Identify which cell holds the provided text, then report its [x, y] central coordinate. 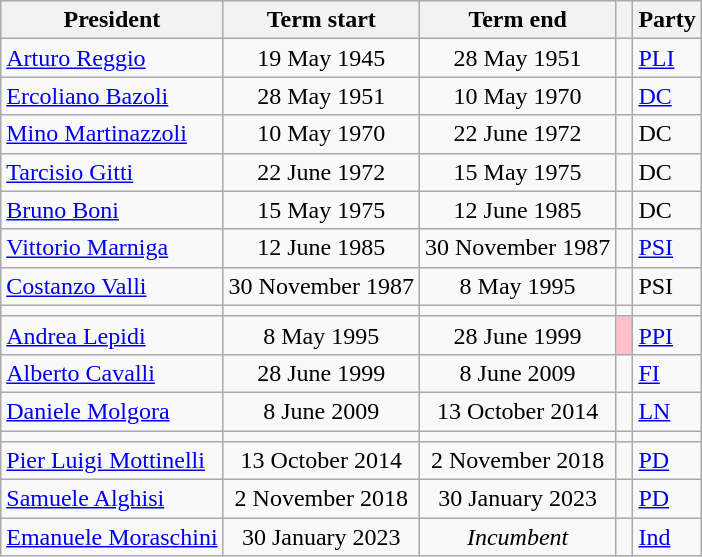
Party [667, 20]
Alberto Cavalli [112, 373]
Samuele Alghisi [112, 499]
PPI [667, 335]
Emanuele Moraschini [112, 537]
President [112, 20]
Tarcisio Gitti [112, 172]
Pier Luigi Mottinelli [112, 461]
LN [667, 411]
Ind [667, 537]
PLI [667, 58]
19 May 1945 [321, 58]
FI [667, 373]
Ercoliano Bazoli [112, 96]
Vittorio Marniga [112, 248]
Term start [321, 20]
Term end [517, 20]
Mino Martinazzoli [112, 134]
Arturo Reggio [112, 58]
Andrea Lepidi [112, 335]
Bruno Boni [112, 210]
Daniele Molgora [112, 411]
Incumbent [517, 537]
Costanzo Valli [112, 286]
